Extract the (x, y) coordinate from the center of the cell holding the provided text.  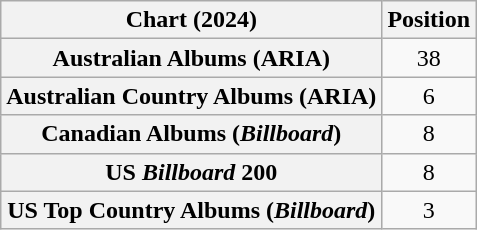
US Billboard 200 (192, 172)
3 (429, 210)
38 (429, 58)
Australian Country Albums (ARIA) (192, 96)
Australian Albums (ARIA) (192, 58)
6 (429, 96)
US Top Country Albums (Billboard) (192, 210)
Chart (2024) (192, 20)
Position (429, 20)
Canadian Albums (Billboard) (192, 134)
